For the text-containing cell, return its midpoint in (x, y) coordinate format. 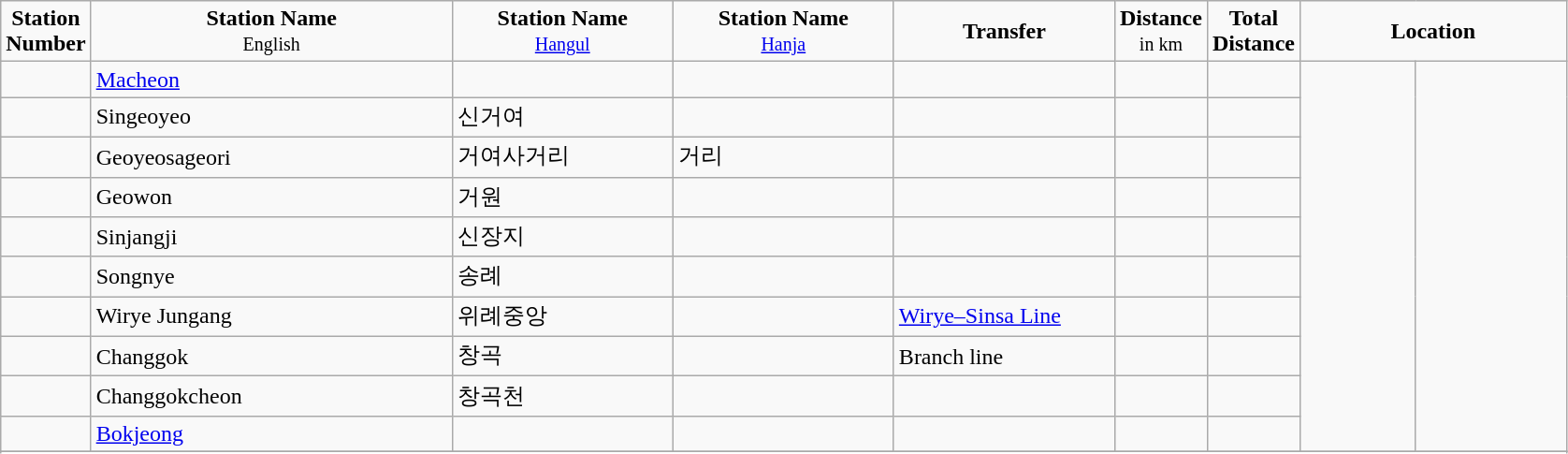
Location (1433, 32)
거리 (783, 157)
TotalDistance (1254, 32)
신장지 (562, 238)
Transfer (1004, 32)
Changgok (271, 356)
Wirye–Sinsa Line (1004, 316)
위례중앙 (562, 316)
Station NameHanja (783, 32)
Sinjangji (271, 238)
Station NameEnglish (271, 32)
StationNumber (46, 32)
거여사거리 (562, 157)
신거여 (562, 118)
Wirye Jungang (271, 316)
Singeoyeo (271, 118)
창곡 (562, 356)
Geowon (271, 197)
Geoyeosageori (271, 157)
Branch line (1004, 356)
창곡천 (562, 397)
송례 (562, 277)
거원 (562, 197)
Macheon (271, 80)
Bokjeong (271, 433)
Station NameHangul (562, 32)
Changgokcheon (271, 397)
Distancein km (1160, 32)
Songnye (271, 277)
